Pinpoint the cell where the given text exists, returning its [X, Y] midpoint coordinate. 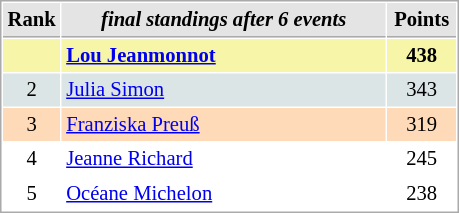
238 [422, 194]
Points [422, 20]
Franziska Preuß [224, 124]
final standings after 6 events [224, 20]
Rank [32, 20]
2 [32, 90]
319 [422, 124]
3 [32, 124]
Lou Jeanmonnot [224, 56]
4 [32, 158]
5 [32, 194]
Jeanne Richard [224, 158]
438 [422, 56]
343 [422, 90]
245 [422, 158]
Julia Simon [224, 90]
Océane Michelon [224, 194]
